Identify which cell holds the provided text, then report its [x, y] central coordinate. 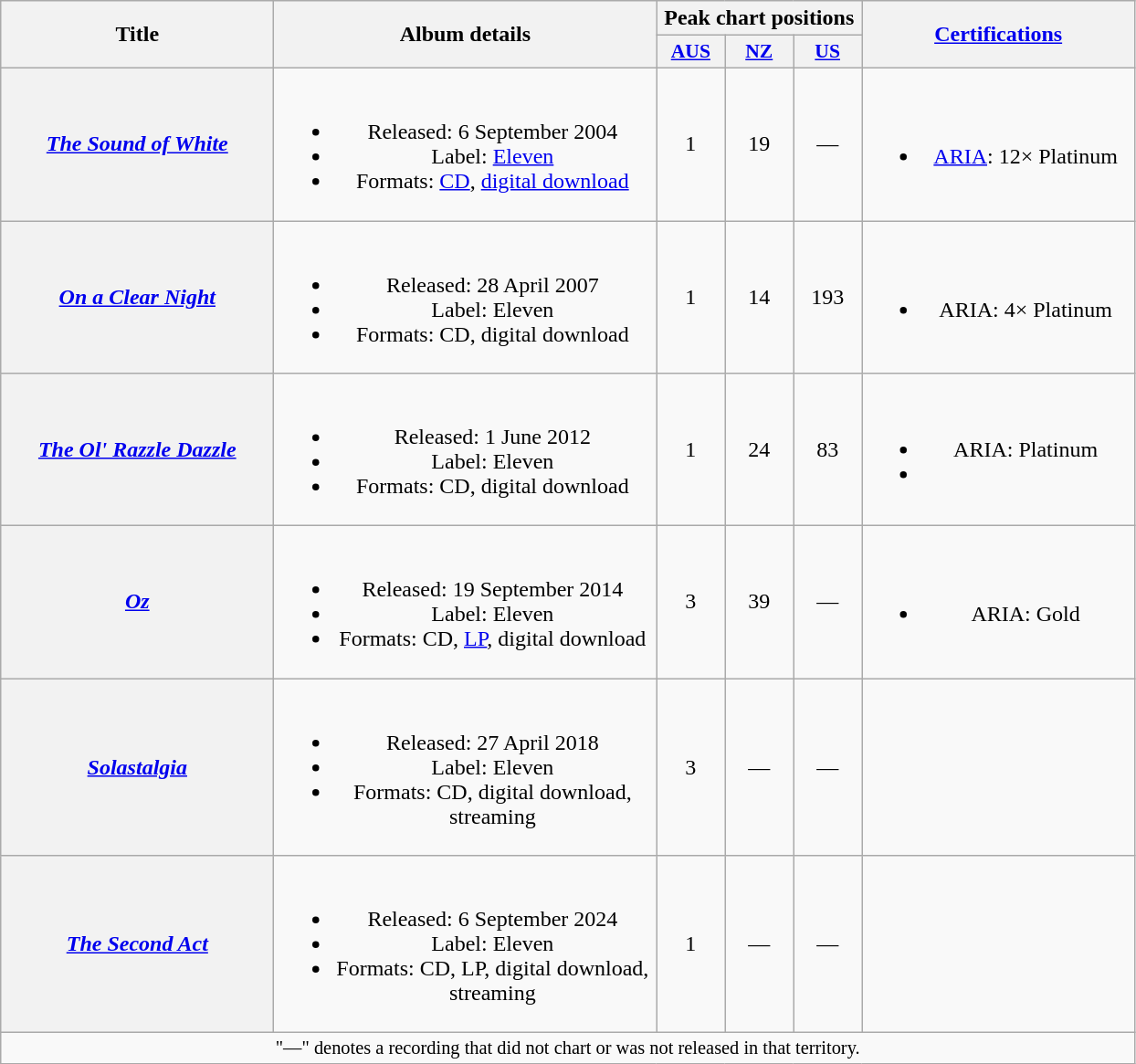
AUS [690, 52]
On a Clear Night [137, 298]
"—" denotes a recording that did not chart or was not released in that territory. [568, 1048]
Released: 6 September 2004Label: ElevenFormats: CD, digital download [466, 144]
Certifications [999, 35]
ARIA: Gold [999, 603]
Released: 6 September 2024Label: ElevenFormats: CD, LP, digital download, streaming [466, 944]
Oz [137, 603]
Released: 1 June 2012Label: ElevenFormats: CD, digital download [466, 449]
Released: 19 September 2014Label: ElevenFormats: CD, LP, digital download [466, 603]
US [827, 52]
The Sound of White [137, 144]
39 [760, 603]
Album details [466, 35]
Title [137, 35]
14 [760, 298]
Peak chart positions [760, 18]
193 [827, 298]
19 [760, 144]
ARIA: 4× Platinum [999, 298]
The Second Act [137, 944]
Released: 27 April 2018Label: ElevenFormats: CD, digital download, streaming [466, 767]
83 [827, 449]
ARIA: 12× Platinum [999, 144]
ARIA: Platinum [999, 449]
24 [760, 449]
The Ol' Razzle Dazzle [137, 449]
Solastalgia [137, 767]
Released: 28 April 2007Label: ElevenFormats: CD, digital download [466, 298]
NZ [760, 52]
